Capture the cell that displays the provided text and extract its [X, Y] central coordinate. 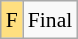
F [12, 20]
Final [50, 20]
